Capture the cell that displays the provided text and extract its [X, Y] central coordinate. 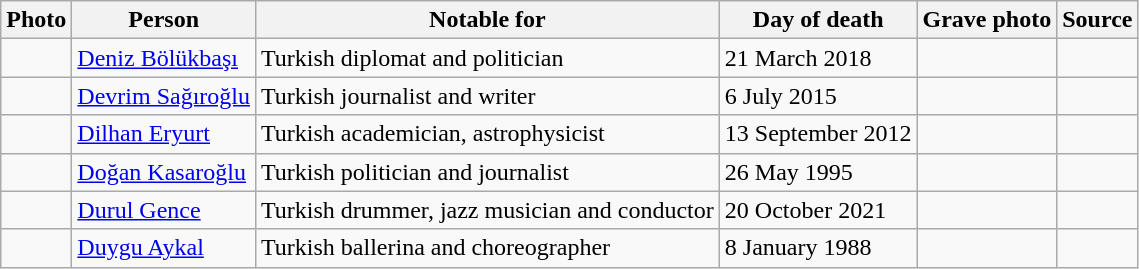
Person [164, 20]
Durul Gence [164, 210]
Turkish drummer, jazz musician and conductor [488, 210]
6 July 2015 [818, 96]
Devrim Sağıroğlu [164, 96]
Deniz Bölükbaşı [164, 58]
Duygu Aykal [164, 248]
Turkish journalist and writer [488, 96]
26 May 1995 [818, 172]
21 March 2018 [818, 58]
Day of death [818, 20]
Turkish diplomat and politician [488, 58]
Dilhan Eryurt [164, 134]
Doğan Kasaroğlu [164, 172]
Photo [36, 20]
Turkish ballerina and choreographer [488, 248]
20 October 2021 [818, 210]
13 September 2012 [818, 134]
Turkish politician and journalist [488, 172]
Grave photo [987, 20]
Turkish academician, astrophysicist [488, 134]
8 January 1988 [818, 248]
Source [1098, 20]
Notable for [488, 20]
